From the cell containing the given text, extract its center point as [x, y] coordinate. 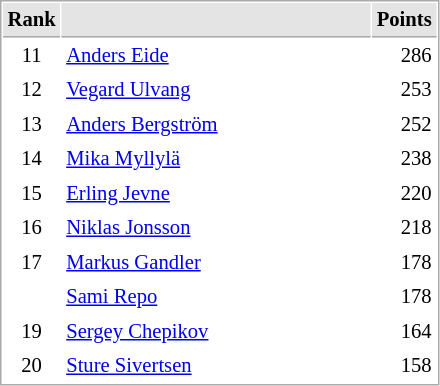
19 [32, 332]
Points [404, 20]
15 [32, 194]
17 [32, 262]
253 [404, 90]
12 [32, 90]
158 [404, 366]
Mika Myllylä [216, 158]
Anders Eide [216, 56]
Anders Bergström [216, 124]
16 [32, 228]
Sture Sivertsen [216, 366]
14 [32, 158]
13 [32, 124]
Sami Repo [216, 296]
11 [32, 56]
286 [404, 56]
Rank [32, 20]
Niklas Jonsson [216, 228]
20 [32, 366]
220 [404, 194]
218 [404, 228]
252 [404, 124]
Sergey Chepikov [216, 332]
Markus Gandler [216, 262]
Erling Jevne [216, 194]
238 [404, 158]
Vegard Ulvang [216, 90]
164 [404, 332]
